Find where the given text appears and provide that cell's center as (x, y) coordinate. 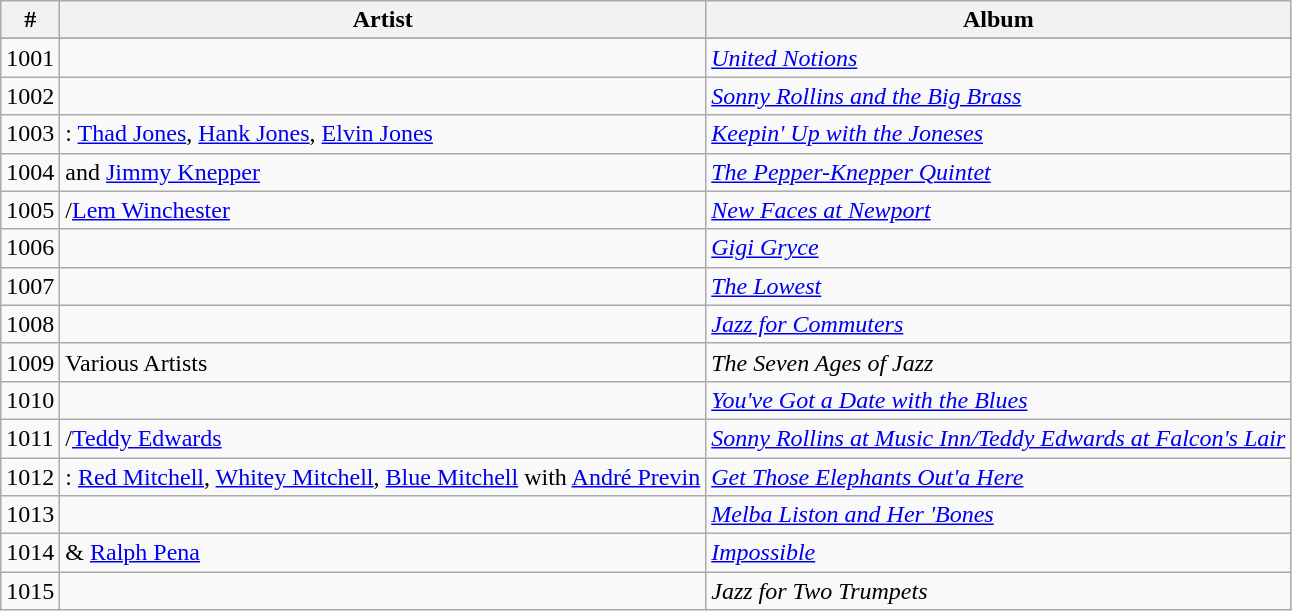
1004 (30, 172)
Get Those Elephants Out'a Here (998, 477)
1001 (30, 58)
The Seven Ages of Jazz (998, 362)
Gigi Gryce (998, 248)
1014 (30, 553)
New Faces at Newport (998, 210)
1009 (30, 362)
Jazz for Commuters (998, 324)
1015 (30, 591)
1012 (30, 477)
1008 (30, 324)
Jazz for Two Trumpets (998, 591)
1007 (30, 286)
1010 (30, 400)
You've Got a Date with the Blues (998, 400)
/Lem Winchester (383, 210)
# (30, 20)
Melba Liston and Her 'Bones (998, 515)
and Jimmy Knepper (383, 172)
1006 (30, 248)
Sonny Rollins and the Big Brass (998, 96)
Artist (383, 20)
The Pepper-Knepper Quintet (998, 172)
1002 (30, 96)
Various Artists (383, 362)
Sonny Rollins at Music Inn/Teddy Edwards at Falcon's Lair (998, 438)
1003 (30, 134)
1013 (30, 515)
Keepin' Up with the Joneses (998, 134)
1005 (30, 210)
The Lowest (998, 286)
& Ralph Pena (383, 553)
: Thad Jones, Hank Jones, Elvin Jones (383, 134)
Impossible (998, 553)
1011 (30, 438)
Album (998, 20)
United Notions (998, 58)
/Teddy Edwards (383, 438)
: Red Mitchell, Whitey Mitchell, Blue Mitchell with André Previn (383, 477)
